Return the (X, Y) coordinate for the center point of the cell that contains the specified text.  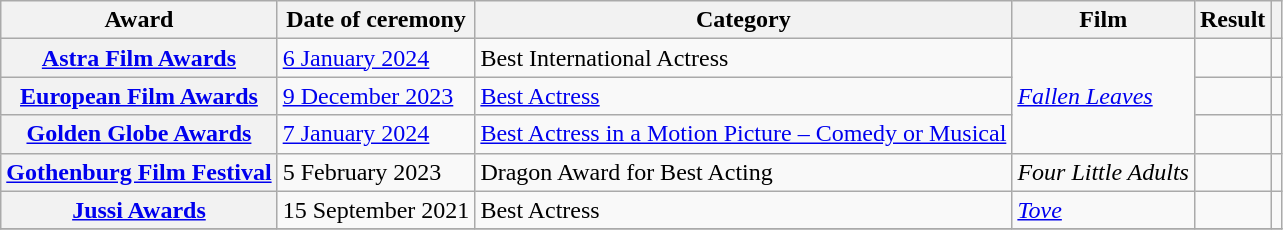
Four Little Adults (1104, 172)
Result (1232, 20)
Film (1104, 20)
6 January 2024 (376, 58)
Gothenburg Film Festival (139, 172)
15 September 2021 (376, 210)
Fallen Leaves (1104, 96)
7 January 2024 (376, 134)
9 December 2023 (376, 96)
Golden Globe Awards (139, 134)
Astra Film Awards (139, 58)
Best Actress in a Motion Picture – Comedy or Musical (744, 134)
Date of ceremony (376, 20)
5 February 2023 (376, 172)
Category (744, 20)
Tove (1104, 210)
Best International Actress (744, 58)
European Film Awards (139, 96)
Award (139, 20)
Dragon Award for Best Acting (744, 172)
Jussi Awards (139, 210)
